From the cell containing the given text, extract its center point as [x, y] coordinate. 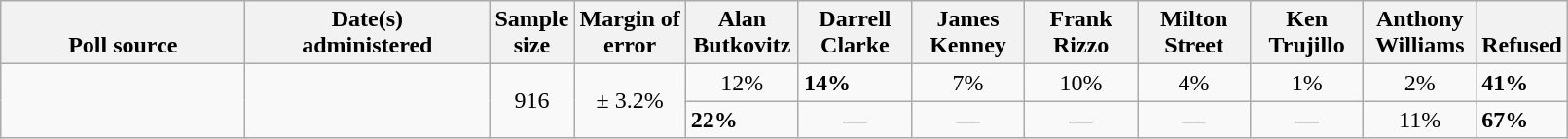
Refused [1522, 33]
7% [967, 83]
67% [1522, 120]
FrankRizzo [1081, 33]
4% [1194, 83]
Samplesize [531, 33]
12% [742, 83]
22% [742, 120]
Poll source [123, 33]
JamesKenney [967, 33]
14% [855, 83]
DarrellClarke [855, 33]
± 3.2% [630, 101]
KenTrujillo [1307, 33]
10% [1081, 83]
Date(s)administered [368, 33]
AlanButkovitz [742, 33]
MiltonStreet [1194, 33]
2% [1420, 83]
916 [531, 101]
11% [1420, 120]
Margin oferror [630, 33]
AnthonyWilliams [1420, 33]
41% [1522, 83]
1% [1307, 83]
